Provide the (X, Y) coordinate of the cell's center where the given text is located.  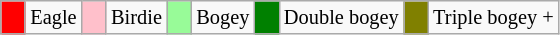
Double bogey (342, 17)
Eagle (53, 17)
Bogey (222, 17)
Triple bogey + (493, 17)
Birdie (136, 17)
